Identify which cell holds the provided text, then report its (x, y) central coordinate. 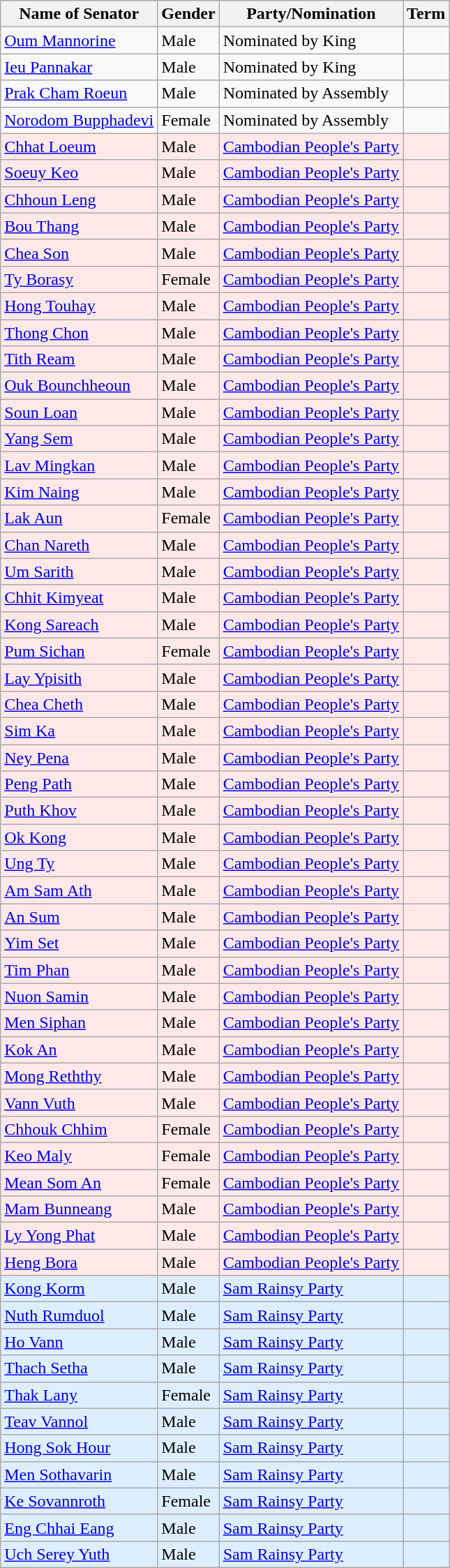
Nuon Samin (80, 996)
Yang Sem (80, 439)
Men Siphan (80, 1023)
Sim Ka (80, 731)
Tith Ream (80, 359)
Norodom Bupphadevi (80, 120)
Party/Nomination (311, 14)
Eng Chhai Eang (80, 1528)
Ly Yong Phat (80, 1236)
Peng Path (80, 784)
Gender (188, 14)
Kong Korm (80, 1289)
Mean Som An (80, 1183)
Yim Set (80, 943)
Vann Vuth (80, 1103)
Lak Aun (80, 518)
Men Sothavarin (80, 1474)
Chhouk Chhim (80, 1129)
Ieu Pannakar (80, 67)
Oum Mannorine (80, 40)
Ho Vann (80, 1342)
An Sum (80, 917)
Tim Phan (80, 970)
Thong Chon (80, 333)
Ok Kong (80, 837)
Mam Bunneang (80, 1209)
Chea Son (80, 253)
Ty Borasy (80, 279)
Soeuy Keo (80, 173)
Teav Vannol (80, 1421)
Thach Setha (80, 1368)
Kok An (80, 1050)
Name of Senator (80, 14)
Chea Cheth (80, 704)
Lay Ypisith (80, 678)
Chhoun Leng (80, 200)
Mong Reththy (80, 1076)
Thak Lany (80, 1395)
Am Sam Ath (80, 890)
Prak Cham Roeun (80, 94)
Nuth Rumduol (80, 1315)
Um Sarith (80, 572)
Hong Sok Hour (80, 1448)
Ung Ty (80, 864)
Hong Touhay (80, 306)
Ke Sovannroth (80, 1501)
Kong Sareach (80, 625)
Term (426, 14)
Chan Nareth (80, 545)
Chhit Kimyeat (80, 598)
Heng Bora (80, 1262)
Pum Sichan (80, 651)
Uch Serey Yuth (80, 1554)
Ney Pena (80, 757)
Chhat Loeum (80, 147)
Ouk Bounchheoun (80, 386)
Soun Loan (80, 412)
Lav Mingkan (80, 465)
Keo Maly (80, 1156)
Kim Naing (80, 492)
Bou Thang (80, 226)
Puth Khov (80, 811)
